Return [X, Y] of the center of cell containing provided text 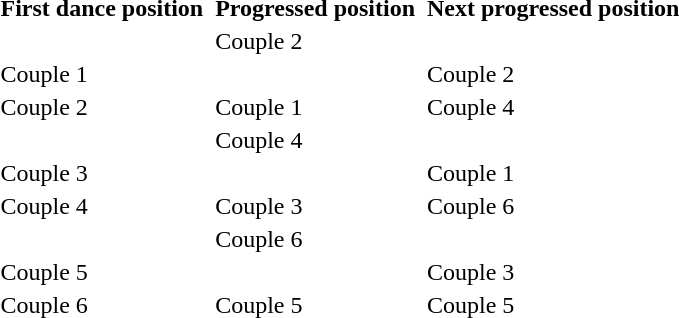
Couple 2 [316, 41]
Couple 1 [316, 107]
Couple 3 [316, 206]
Couple 6 [316, 239]
Couple 4 [316, 140]
